Pinpoint the cell where the given text exists, returning its (x, y) midpoint coordinate. 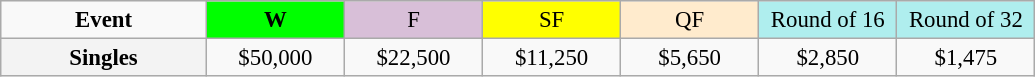
Round of 16 (828, 20)
$5,650 (690, 58)
$50,000 (275, 58)
SF (552, 20)
Round of 32 (966, 20)
Event (104, 20)
$22,500 (413, 58)
$2,850 (828, 58)
QF (690, 20)
$11,250 (552, 58)
$1,475 (966, 58)
Singles (104, 58)
F (413, 20)
W (275, 20)
